Determine the (x, y) coordinate at the center of the cell enclosing the given text.  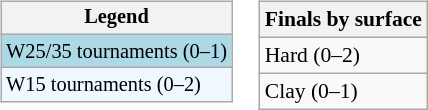
Legend (116, 18)
W15 tournaments (0–2) (116, 85)
W25/35 tournaments (0–1) (116, 51)
Finals by surface (344, 20)
Hard (0–2) (344, 55)
Clay (0–1) (344, 91)
